Capture the cell that displays the provided text and extract its (x, y) central coordinate. 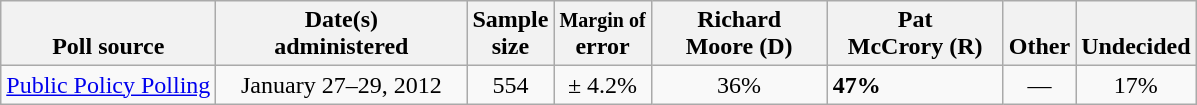
PatMcCrory (R) (915, 34)
RichardMoore (D) (739, 34)
Date(s)administered (342, 34)
Samplesize (510, 34)
47% (915, 85)
Other (1039, 34)
554 (510, 85)
± 4.2% (602, 85)
— (1039, 85)
Poll source (108, 34)
36% (739, 85)
Margin oferror (602, 34)
Public Policy Polling (108, 85)
January 27–29, 2012 (342, 85)
17% (1136, 85)
Undecided (1136, 34)
